From the cell containing the given text, extract its center point as [X, Y] coordinate. 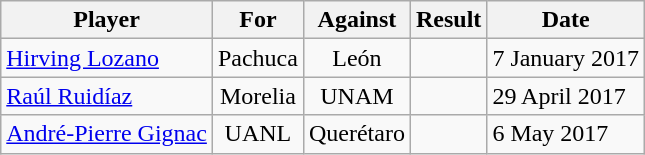
León [356, 58]
Querétaro [356, 134]
6 May 2017 [566, 134]
Pachuca [258, 58]
29 April 2017 [566, 96]
For [258, 20]
UANL [258, 134]
UNAM [356, 96]
Date [566, 20]
Morelia [258, 96]
7 January 2017 [566, 58]
Hirving Lozano [107, 58]
André-Pierre Gignac [107, 134]
Result [448, 20]
Against [356, 20]
Raúl Ruidíaz [107, 96]
Player [107, 20]
